Locate the cell with the specified text and output its (X, Y) center coordinate. 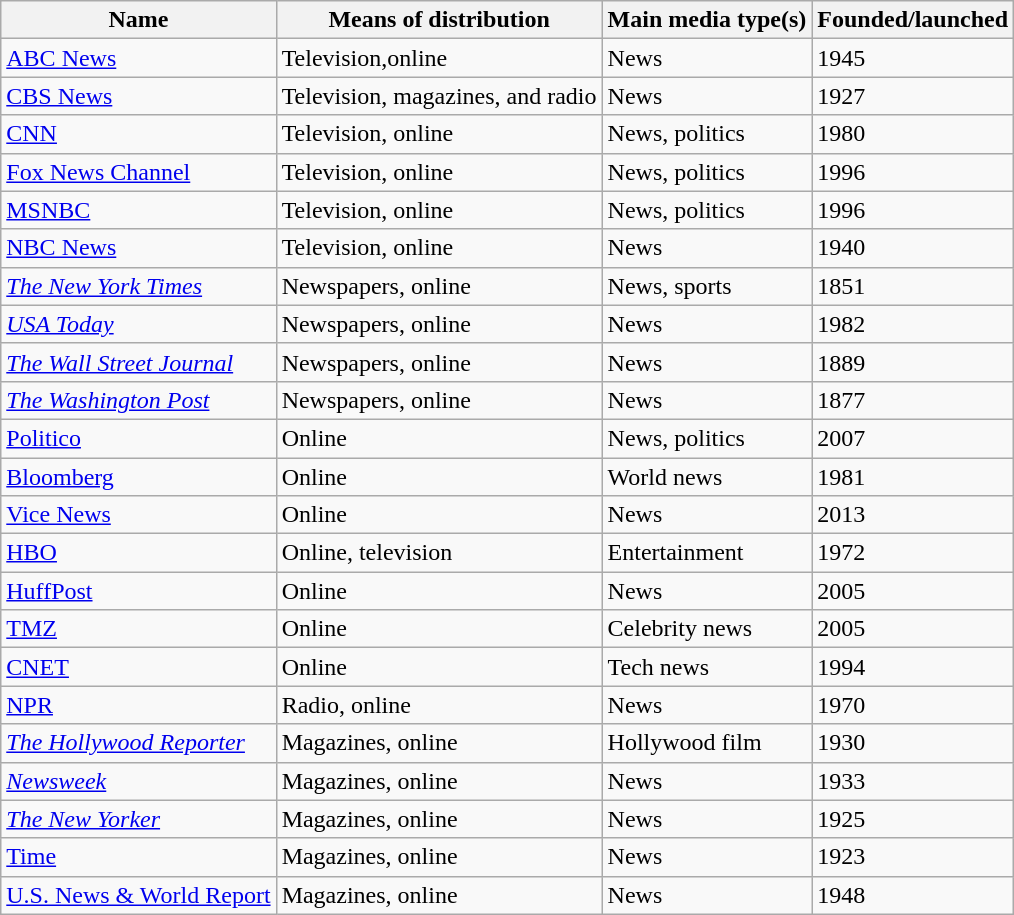
Time (138, 857)
1981 (913, 477)
Entertainment (707, 553)
1889 (913, 362)
Newsweek (138, 781)
1980 (913, 134)
1877 (913, 400)
Online, television (439, 553)
CBS News (138, 96)
1945 (913, 58)
2013 (913, 515)
1927 (913, 96)
USA Today (138, 324)
NPR (138, 705)
1940 (913, 248)
Founded/launched (913, 20)
1851 (913, 286)
World news (707, 477)
MSNBC (138, 210)
1948 (913, 895)
1923 (913, 857)
Main media type(s) (707, 20)
NBC News (138, 248)
The New York Times (138, 286)
1925 (913, 819)
The Washington Post (138, 400)
Tech news (707, 667)
U.S. News & World Report (138, 895)
HuffPost (138, 591)
Politico (138, 438)
CNN (138, 134)
ABC News (138, 58)
Vice News (138, 515)
The Hollywood Reporter (138, 743)
Fox News Channel (138, 172)
1994 (913, 667)
The New Yorker (138, 819)
Means of distribution (439, 20)
1972 (913, 553)
Radio, online (439, 705)
Celebrity news (707, 629)
Name (138, 20)
TMZ (138, 629)
1930 (913, 743)
Television,online (439, 58)
2007 (913, 438)
1982 (913, 324)
Hollywood film (707, 743)
Television, magazines, and radio (439, 96)
Bloomberg (138, 477)
1970 (913, 705)
The Wall Street Journal (138, 362)
CNET (138, 667)
HBO (138, 553)
News, sports (707, 286)
1933 (913, 781)
